Extract the [x, y] coordinate from the center of the cell holding the provided text.  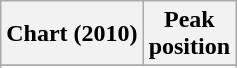
Peak position [189, 34]
Chart (2010) [72, 34]
